Capture the cell that displays the provided text and extract its [x, y] central coordinate. 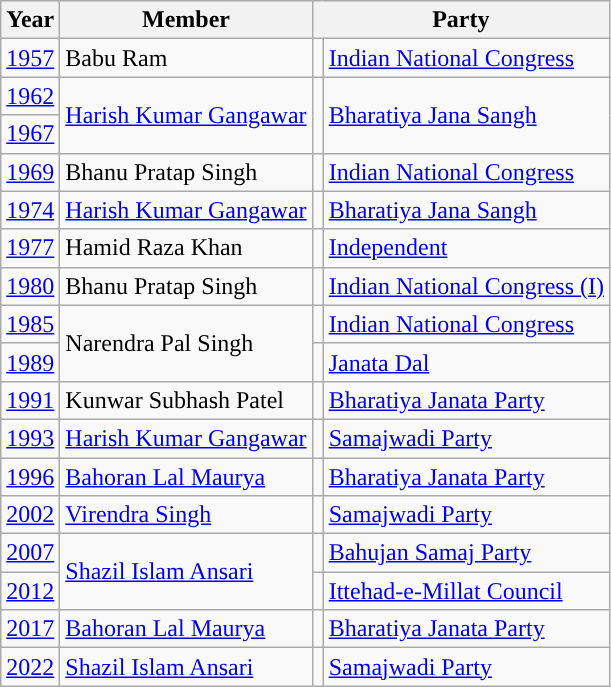
1985 [30, 324]
Bahujan Samaj Party [466, 553]
2012 [30, 591]
Party [460, 20]
1980 [30, 286]
2007 [30, 553]
1989 [30, 362]
Ittehad-e-Millat Council [466, 591]
1993 [30, 438]
Hamid Raza Khan [186, 248]
1967 [30, 134]
Kunwar Subhash Patel [186, 400]
Indian National Congress (I) [466, 286]
2017 [30, 629]
Virendra Singh [186, 515]
1996 [30, 477]
Babu Ram [186, 58]
2002 [30, 515]
1969 [30, 172]
1991 [30, 400]
Independent [466, 248]
1962 [30, 96]
Year [30, 20]
Member [186, 20]
1977 [30, 248]
1957 [30, 58]
1974 [30, 210]
Janata Dal [466, 362]
Narendra Pal Singh [186, 343]
2022 [30, 667]
